Output the [x, y] coordinate of the center of the cell containing the given text.  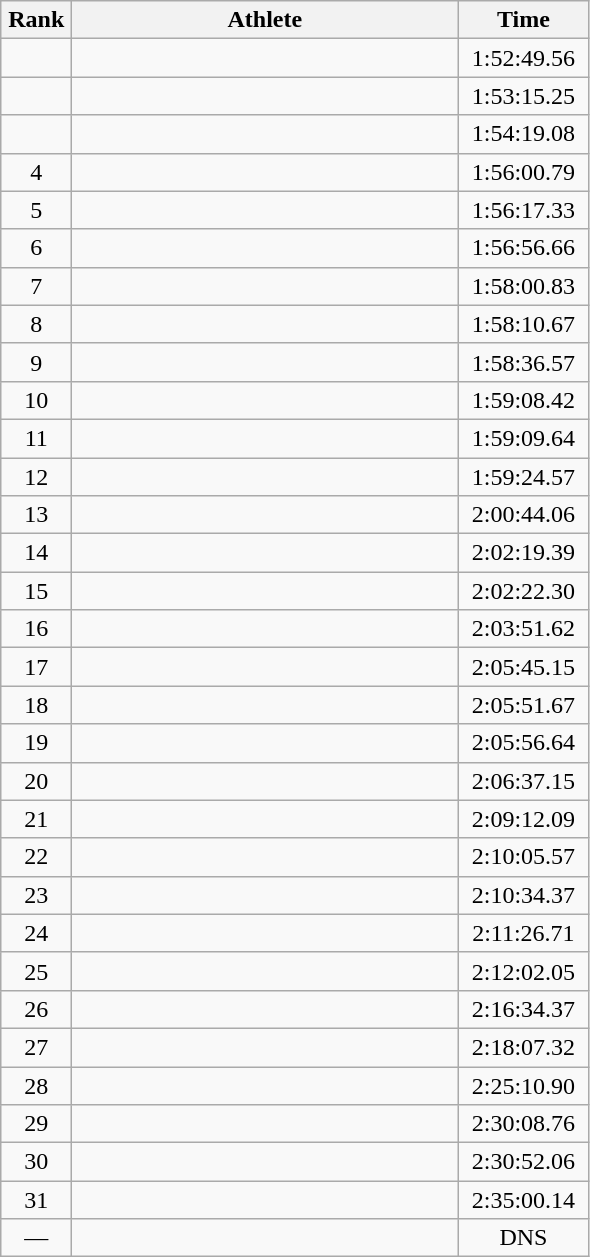
6 [36, 248]
2:11:26.71 [524, 933]
26 [36, 1009]
— [36, 1238]
1:59:08.42 [524, 400]
21 [36, 819]
18 [36, 705]
1:58:10.67 [524, 324]
1:58:36.57 [524, 362]
25 [36, 971]
8 [36, 324]
2:16:34.37 [524, 1009]
20 [36, 781]
10 [36, 400]
11 [36, 438]
15 [36, 591]
DNS [524, 1238]
2:02:19.39 [524, 553]
2:05:45.15 [524, 667]
2:05:56.64 [524, 743]
29 [36, 1124]
19 [36, 743]
2:00:44.06 [524, 515]
2:35:00.14 [524, 1200]
1:58:00.83 [524, 286]
23 [36, 895]
1:53:15.25 [524, 96]
2:06:37.15 [524, 781]
1:56:17.33 [524, 210]
28 [36, 1085]
27 [36, 1047]
31 [36, 1200]
2:10:34.37 [524, 895]
1:56:56.66 [524, 248]
2:12:02.05 [524, 971]
2:30:08.76 [524, 1124]
1:54:19.08 [524, 134]
2:25:10.90 [524, 1085]
14 [36, 553]
17 [36, 667]
13 [36, 515]
Athlete [265, 20]
9 [36, 362]
1:56:00.79 [524, 172]
1:59:24.57 [524, 477]
1:59:09.64 [524, 438]
2:09:12.09 [524, 819]
2:10:05.57 [524, 857]
5 [36, 210]
2:05:51.67 [524, 705]
2:03:51.62 [524, 629]
4 [36, 172]
24 [36, 933]
7 [36, 286]
22 [36, 857]
Rank [36, 20]
2:30:52.06 [524, 1162]
Time [524, 20]
1:52:49.56 [524, 58]
30 [36, 1162]
12 [36, 477]
16 [36, 629]
2:02:22.30 [524, 591]
2:18:07.32 [524, 1047]
